Detect which cell encompasses the target text, then output its (x, y) center coordinate. 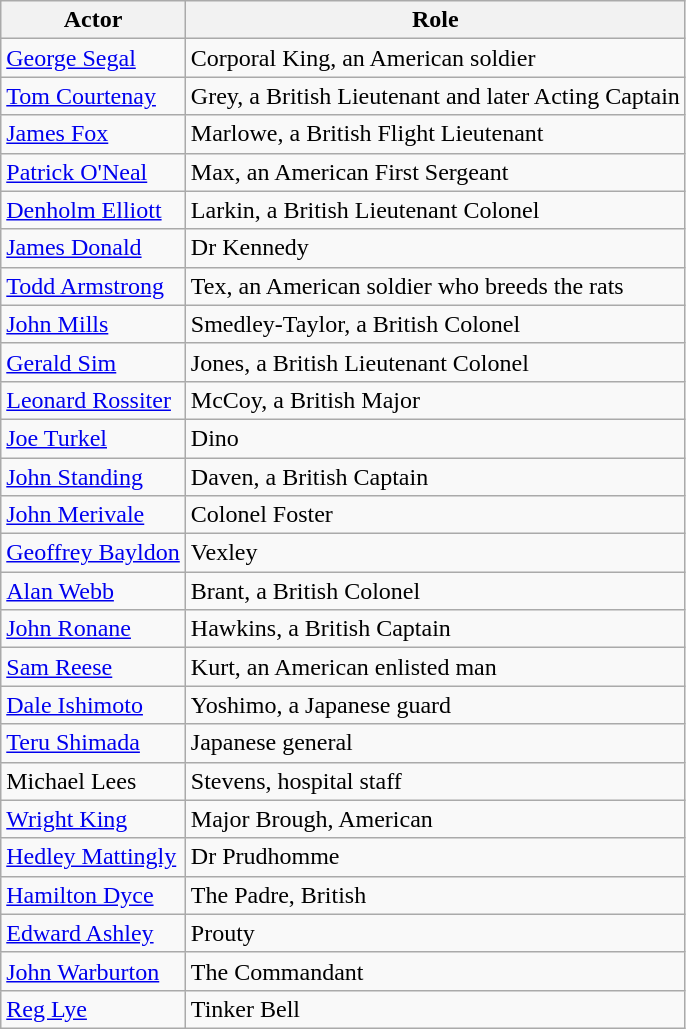
Japanese general (435, 743)
Prouty (435, 933)
James Fox (94, 134)
Colonel Foster (435, 515)
McCoy, a British Major (435, 400)
Leonard Rossiter (94, 400)
Dale Ishimoto (94, 705)
Yoshimo, a Japanese guard (435, 705)
Denholm Elliott (94, 210)
Larkin, a British Lieutenant Colonel (435, 210)
John Merivale (94, 515)
Gerald Sim (94, 362)
Jones, a British Lieutenant Colonel (435, 362)
James Donald (94, 248)
Patrick O'Neal (94, 172)
Dr Prudhomme (435, 857)
Sam Reese (94, 667)
Tinker Bell (435, 1009)
Max, an American First Sergeant (435, 172)
George Segal (94, 58)
Grey, a British Lieutenant and later Acting Captain (435, 96)
Hawkins, a British Captain (435, 629)
Michael Lees (94, 781)
Hedley Mattingly (94, 857)
Joe Turkel (94, 438)
Todd Armstrong (94, 286)
Edward Ashley (94, 933)
Smedley-Taylor, a British Colonel (435, 324)
Kurt, an American enlisted man (435, 667)
John Standing (94, 477)
The Padre, British (435, 895)
Wright King (94, 819)
Hamilton Dyce (94, 895)
Teru Shimada (94, 743)
Reg Lye (94, 1009)
Geoffrey Bayldon (94, 553)
Tom Courtenay (94, 96)
The Commandant (435, 971)
Stevens, hospital staff (435, 781)
Vexley (435, 553)
Daven, a British Captain (435, 477)
Actor (94, 20)
Marlowe, a British Flight Lieutenant (435, 134)
John Mills (94, 324)
John Warburton (94, 971)
Major Brough, American (435, 819)
Brant, a British Colonel (435, 591)
Dr Kennedy (435, 248)
Alan Webb (94, 591)
Dino (435, 438)
John Ronane (94, 629)
Role (435, 20)
Corporal King, an American soldier (435, 58)
Tex, an American soldier who breeds the rats (435, 286)
